From the cell containing the given text, extract its center point as (X, Y) coordinate. 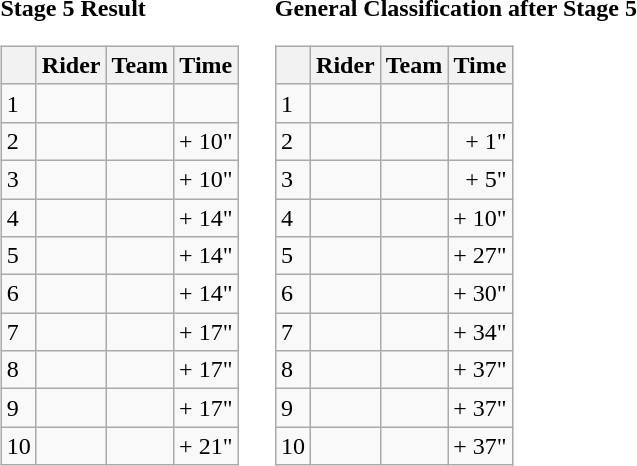
+ 30" (480, 294)
+ 1" (480, 141)
+ 34" (480, 332)
+ 21" (206, 446)
+ 5" (480, 179)
+ 27" (480, 256)
